Provide the [X, Y] coordinate of the cell's center where the given text is located.  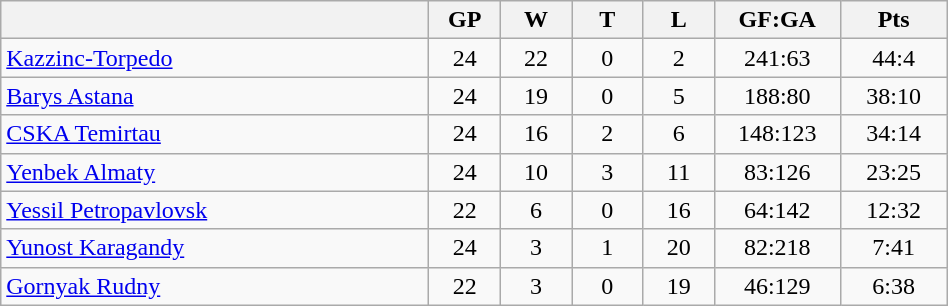
Yunost Karagandy [215, 248]
11 [678, 172]
23:25 [894, 172]
83:126 [777, 172]
GF:GA [777, 20]
46:129 [777, 286]
CSKA Temirtau [215, 134]
6:38 [894, 286]
44:4 [894, 58]
188:80 [777, 96]
Gornyak Rudny [215, 286]
Kazzinc-Torpedo [215, 58]
241:63 [777, 58]
34:14 [894, 134]
Barys Astana [215, 96]
38:10 [894, 96]
7:41 [894, 248]
Yenbek Almaty [215, 172]
1 [608, 248]
L [678, 20]
64:142 [777, 210]
20 [678, 248]
82:218 [777, 248]
10 [536, 172]
148:123 [777, 134]
W [536, 20]
T [608, 20]
GP [464, 20]
Yessil Petropavlovsk [215, 210]
Pts [894, 20]
12:32 [894, 210]
5 [678, 96]
